Locate the cell with the specified text and output its (X, Y) center coordinate. 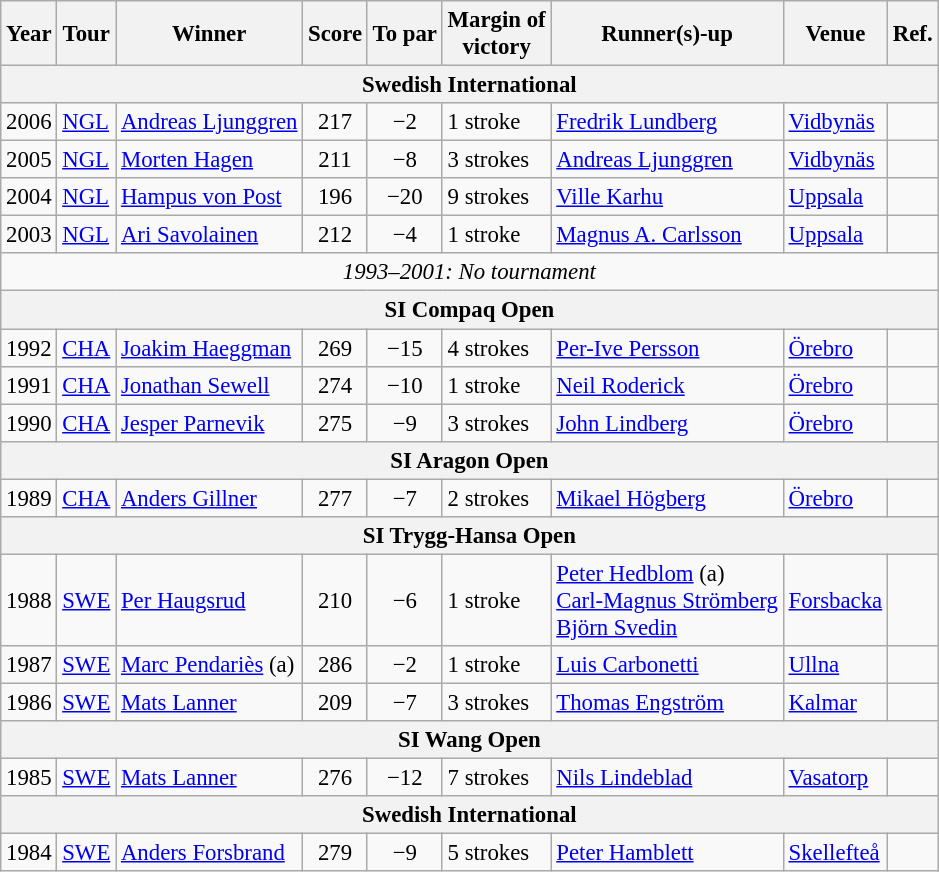
286 (336, 665)
9 strokes (496, 197)
Magnus A. Carlsson (667, 235)
209 (336, 702)
John Lindberg (667, 423)
Per-Ive Persson (667, 348)
−4 (404, 235)
Anders Gillner (210, 498)
Fredrik Lundberg (667, 122)
Joakim Haeggman (210, 348)
5 strokes (496, 853)
−10 (404, 385)
Anders Forsbrand (210, 853)
1986 (29, 702)
Per Haugsrud (210, 600)
Tour (86, 34)
To par (404, 34)
1990 (29, 423)
2003 (29, 235)
1988 (29, 600)
212 (336, 235)
1989 (29, 498)
Ari Savolainen (210, 235)
2 strokes (496, 498)
−6 (404, 600)
Jonathan Sewell (210, 385)
1985 (29, 778)
Margin ofvictory (496, 34)
−12 (404, 778)
274 (336, 385)
Neil Roderick (667, 385)
Peter Hamblett (667, 853)
210 (336, 600)
2006 (29, 122)
Peter Hedblom (a) Carl-Magnus Strömberg Björn Svedin (667, 600)
196 (336, 197)
Year (29, 34)
Vasatorp (835, 778)
2005 (29, 160)
Mikael Högberg (667, 498)
Thomas Engström (667, 702)
SI Aragon Open (470, 460)
Score (336, 34)
4 strokes (496, 348)
Skellefteå (835, 853)
Marc Pendariès (a) (210, 665)
−15 (404, 348)
Luis Carbonetti (667, 665)
269 (336, 348)
1987 (29, 665)
Hampus von Post (210, 197)
Morten Hagen (210, 160)
277 (336, 498)
279 (336, 853)
217 (336, 122)
2004 (29, 197)
SI Compaq Open (470, 310)
−8 (404, 160)
Ullna (835, 665)
Kalmar (835, 702)
Ref. (912, 34)
−20 (404, 197)
1993–2001: No tournament (470, 273)
276 (336, 778)
SI Trygg-Hansa Open (470, 536)
Forsbacka (835, 600)
1992 (29, 348)
Venue (835, 34)
275 (336, 423)
Jesper Parnevik (210, 423)
1984 (29, 853)
7 strokes (496, 778)
Ville Karhu (667, 197)
SI Wang Open (470, 740)
Winner (210, 34)
Runner(s)-up (667, 34)
Nils Lindeblad (667, 778)
1991 (29, 385)
211 (336, 160)
